Identify which cell holds the provided text, then report its [X, Y] central coordinate. 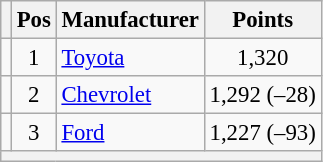
3 [34, 133]
Points [262, 20]
1,292 (–28) [262, 95]
1,320 [262, 58]
Pos [34, 20]
2 [34, 95]
Ford [130, 133]
Chevrolet [130, 95]
Toyota [130, 58]
1 [34, 58]
Manufacturer [130, 20]
1,227 (–93) [262, 133]
